Identify which cell holds the provided text, then report its [x, y] central coordinate. 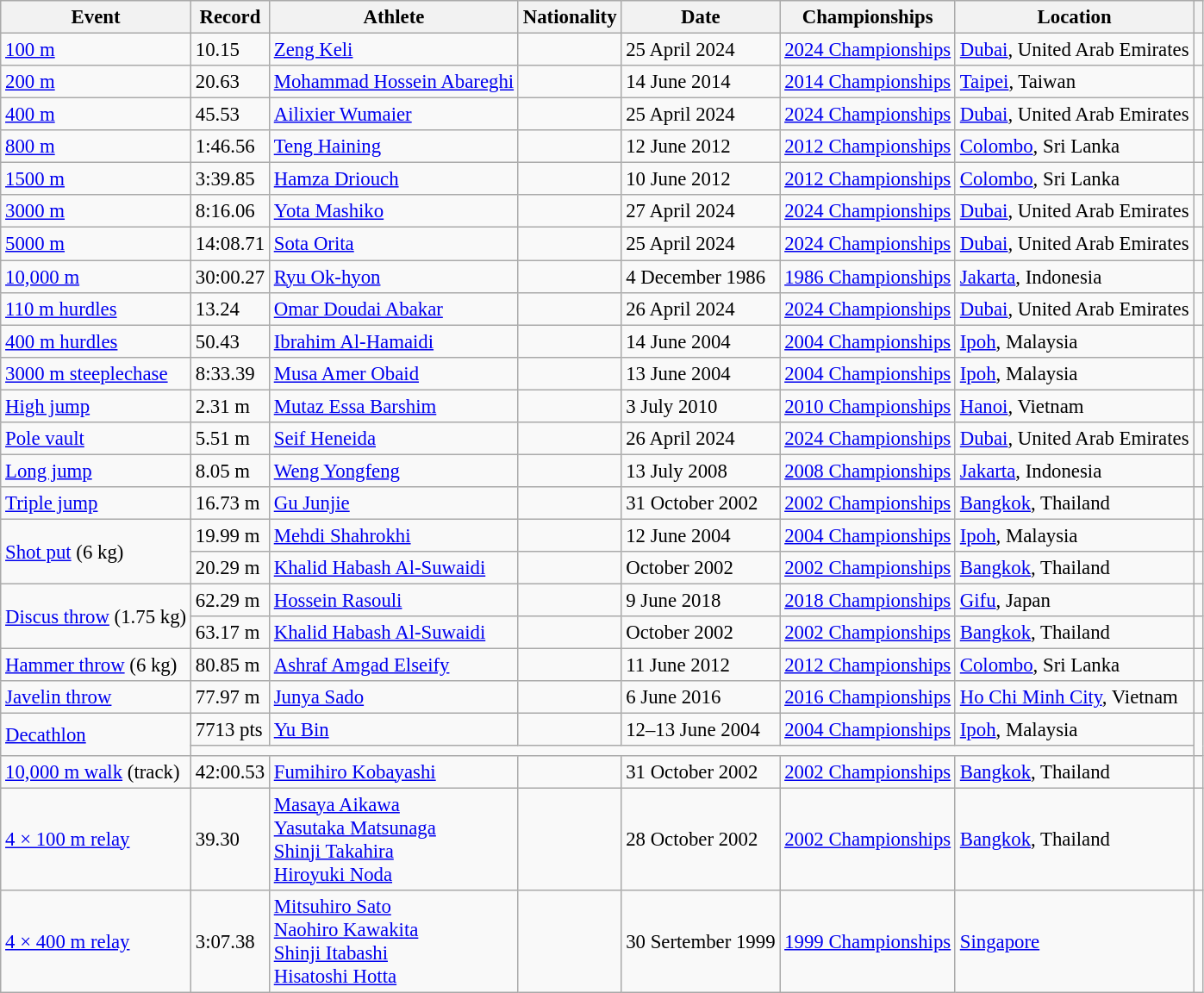
Musa Amer Obaid [393, 373]
Mitsuhiro SatoNaohiro KawakitaShinji ItabashiHisatoshi Hotta [393, 941]
2018 Championships [868, 601]
400 m [97, 115]
19.99 m [229, 535]
200 m [97, 82]
Masaya AikawaYasutaka MatsunagaShinji TakahiraHiroyuki Noda [393, 840]
1986 Championships [868, 277]
10 June 2012 [701, 179]
Discus throw (1.75 kg) [97, 617]
62.29 m [229, 601]
Ryu Ok-hyon [393, 277]
Date [701, 17]
2016 Championships [868, 697]
1999 Championships [868, 941]
Javelin throw [97, 697]
5000 m [97, 244]
3000 m steeplechase [97, 373]
16.73 m [229, 503]
1:46.56 [229, 147]
8:16.06 [229, 211]
30 Sertember 1999 [701, 941]
12 June 2004 [701, 535]
5.51 m [229, 439]
1500 m [97, 179]
Athlete [393, 17]
8:33.39 [229, 373]
Location [1074, 17]
9 June 2018 [701, 601]
Hammer throw (6 kg) [97, 665]
50.43 [229, 341]
Omar Doudai Abakar [393, 309]
Mohammad Hossein Abareghi [393, 82]
400 m hurdles [97, 341]
Hossein Rasouli [393, 601]
Gu Junjie [393, 503]
Championships [868, 17]
14 June 2004 [701, 341]
80.85 m [229, 665]
20.63 [229, 82]
39.30 [229, 840]
High jump [97, 406]
3:39.85 [229, 179]
Ashraf Amgad Elseify [393, 665]
10,000 m [97, 277]
Shot put (6 kg) [97, 552]
6 June 2016 [701, 697]
Pole vault [97, 439]
8.05 m [229, 471]
2008 Championships [868, 471]
13 June 2004 [701, 373]
Mutaz Essa Barshim [393, 406]
12–13 June 2004 [701, 730]
Mehdi Shahrokhi [393, 535]
Ho Chi Minh City, Vietnam [1074, 697]
4 December 1986 [701, 277]
11 June 2012 [701, 665]
7713 pts [229, 730]
20.29 m [229, 568]
Decathlon [97, 734]
100 m [97, 50]
3:07.38 [229, 941]
30:00.27 [229, 277]
42:00.53 [229, 771]
Ailixier Wumaier [393, 115]
Junya Sado [393, 697]
28 October 2002 [701, 840]
4 × 400 m relay [97, 941]
Teng Haining [393, 147]
Long jump [97, 471]
Seif Heneida [393, 439]
Weng Yongfeng [393, 471]
4 × 100 m relay [97, 840]
Record [229, 17]
800 m [97, 147]
Fumihiro Kobayashi [393, 771]
13.24 [229, 309]
77.97 m [229, 697]
110 m hurdles [97, 309]
45.53 [229, 115]
10.15 [229, 50]
Yu Bin [393, 730]
63.17 m [229, 633]
Hanoi, Vietnam [1074, 406]
3 July 2010 [701, 406]
13 July 2008 [701, 471]
3000 m [97, 211]
Zeng Keli [393, 50]
2010 Championships [868, 406]
Taipei, Taiwan [1074, 82]
Gifu, Japan [1074, 601]
Hamza Driouch [393, 179]
12 June 2012 [701, 147]
2014 Championships [868, 82]
Nationality [569, 17]
27 April 2024 [701, 211]
Singapore [1074, 941]
14:08.71 [229, 244]
Triple jump [97, 503]
14 June 2014 [701, 82]
Ibrahim Al-Hamaidi [393, 341]
Sota Orita [393, 244]
Yota Mashiko [393, 211]
Event [97, 17]
10,000 m walk (track) [97, 771]
2.31 m [229, 406]
